From the cell containing the given text, extract its center point as (X, Y) coordinate. 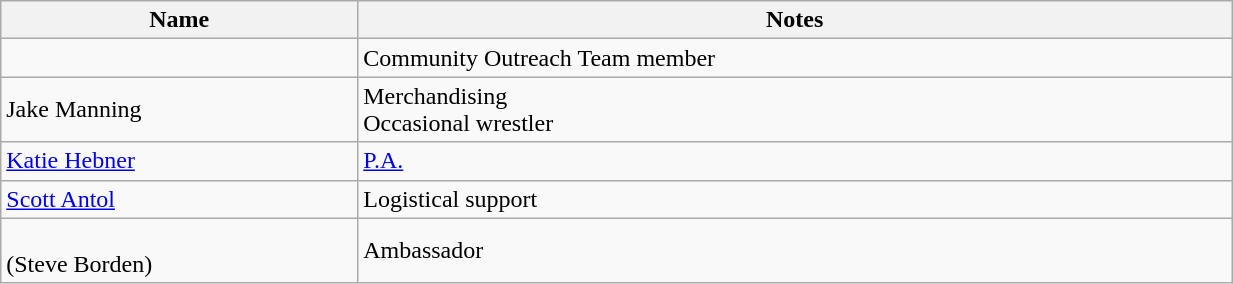
(Steve Borden) (180, 250)
Katie Hebner (180, 161)
Logistical support (795, 199)
P.A. (795, 161)
Notes (795, 20)
Name (180, 20)
Ambassador (795, 250)
MerchandisingOccasional wrestler (795, 110)
Jake Manning (180, 110)
Scott Antol (180, 199)
Community Outreach Team member (795, 58)
